Search for the cell housing the specified text and yield its (x, y) center coordinate. 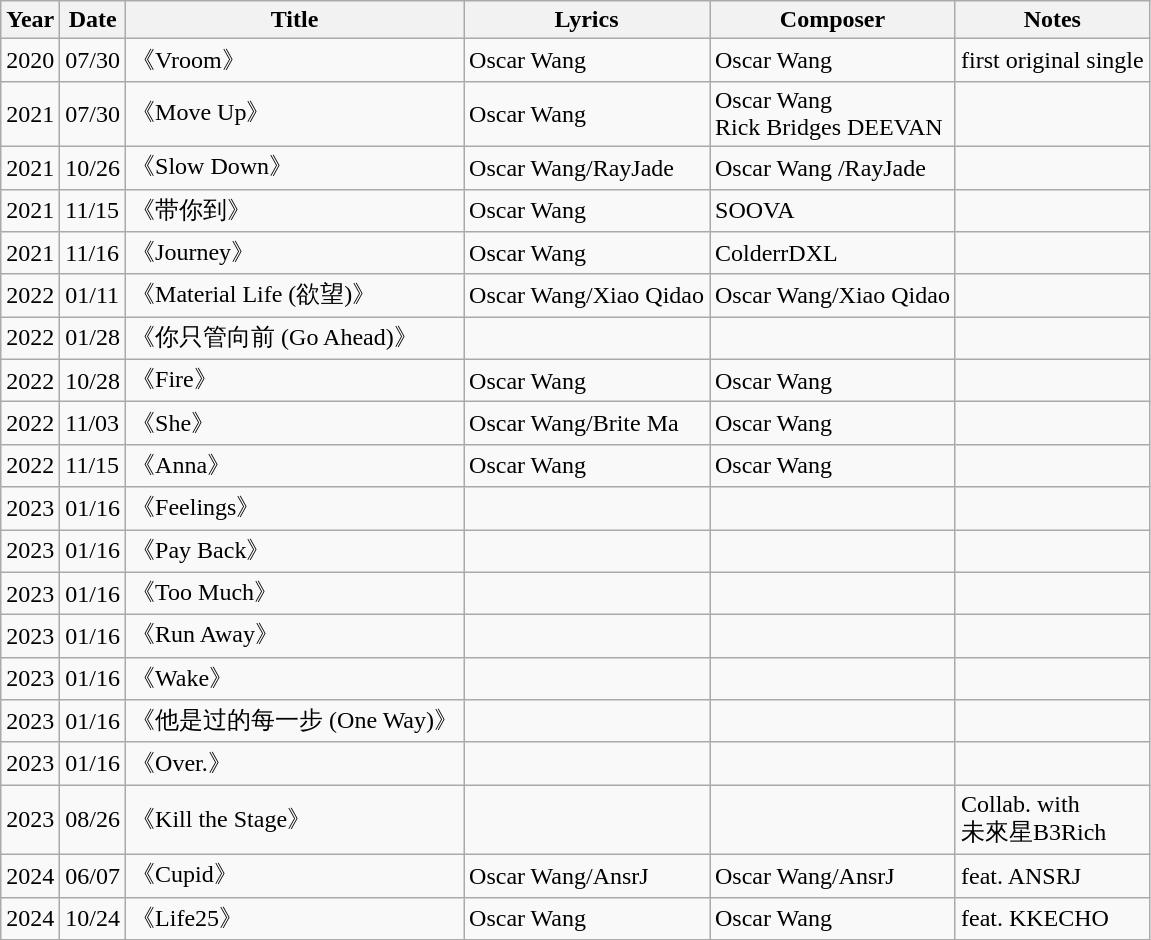
《Life25》 (295, 918)
10/26 (93, 168)
Oscar Wang /RayJade (833, 168)
Year (30, 20)
10/24 (93, 918)
SOOVA (833, 210)
《Feelings》 (295, 508)
《Fire》 (295, 380)
《Journey》 (295, 254)
first original single (1052, 60)
《Over.》 (295, 764)
Notes (1052, 20)
Oscar Wang/RayJade (587, 168)
《Anna》 (295, 466)
《Kill the Stage》 (295, 820)
06/07 (93, 876)
Collab. with未來星B3Rich (1052, 820)
08/26 (93, 820)
《Cupid》 (295, 876)
《Too Much》 (295, 594)
《Pay Back》 (295, 552)
feat. KKECHO (1052, 918)
ColderrDXL (833, 254)
feat. ANSRJ (1052, 876)
Date (93, 20)
《他是过的每一步 (One Way)》 (295, 722)
《Wake》 (295, 678)
Title (295, 20)
《你只管向前 (Go Ahead)》 (295, 338)
01/28 (93, 338)
11/16 (93, 254)
Oscar Wang/Brite Ma (587, 424)
《Vroom》 (295, 60)
10/28 (93, 380)
《Run Away》 (295, 636)
2020 (30, 60)
Composer (833, 20)
Oscar WangRick Bridges DEEVAN (833, 114)
《She》 (295, 424)
《Move Up》 (295, 114)
11/03 (93, 424)
《Slow Down》 (295, 168)
《带你到》 (295, 210)
01/11 (93, 296)
Lyrics (587, 20)
《Material Life (欲望)》 (295, 296)
